Capture the cell that displays the provided text and extract its (X, Y) central coordinate. 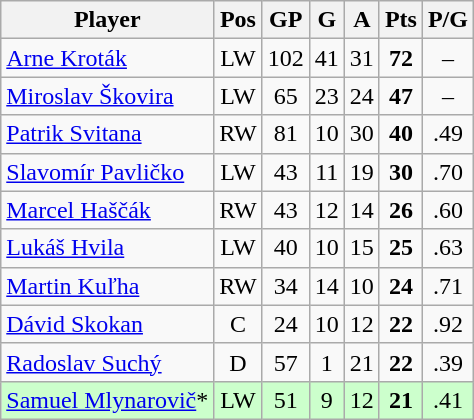
34 (286, 286)
.49 (448, 134)
.63 (448, 248)
.41 (448, 400)
C (238, 324)
Marcel Haščák (108, 210)
81 (286, 134)
9 (326, 400)
Dávid Skokan (108, 324)
72 (400, 58)
57 (286, 362)
Martin Kuľha (108, 286)
G (326, 20)
102 (286, 58)
Pos (238, 20)
Pts (400, 20)
Arne Kroták (108, 58)
.60 (448, 210)
Radoslav Suchý (108, 362)
41 (326, 58)
65 (286, 96)
26 (400, 210)
.71 (448, 286)
Lukáš Hvila (108, 248)
D (238, 362)
51 (286, 400)
.70 (448, 172)
23 (326, 96)
Patrik Svitana (108, 134)
Samuel Mlynarovič* (108, 400)
GP (286, 20)
15 (362, 248)
P/G (448, 20)
11 (326, 172)
Slavomír Pavličko (108, 172)
25 (400, 248)
Player (108, 20)
47 (400, 96)
19 (362, 172)
Miroslav Škovira (108, 96)
.92 (448, 324)
31 (362, 58)
.39 (448, 362)
1 (326, 362)
A (362, 20)
